Return the (X, Y) coordinate for the center point of the cell that contains the specified text.  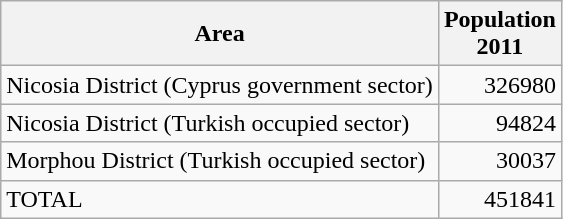
30037 (500, 161)
Nicosia District (Turkish occupied sector) (220, 123)
451841 (500, 199)
Nicosia District (Cyprus government sector) (220, 85)
Morphou District (Turkish occupied sector) (220, 161)
TOTAL (220, 199)
Population 2011 (500, 34)
326980 (500, 85)
Area (220, 34)
94824 (500, 123)
